Locate the cell with the specified text and output its (x, y) center coordinate. 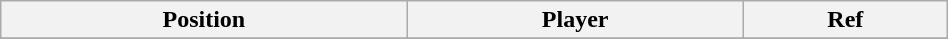
Position (204, 20)
Player (576, 20)
Ref (845, 20)
